Identify which cell holds the provided text, then report its [x, y] central coordinate. 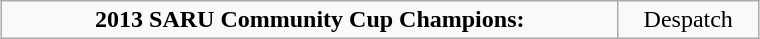
Despatch [688, 20]
2013 SARU Community Cup Champions: [310, 20]
